Scan for the cell matching the given text and deliver its (X, Y) coordinate at center. 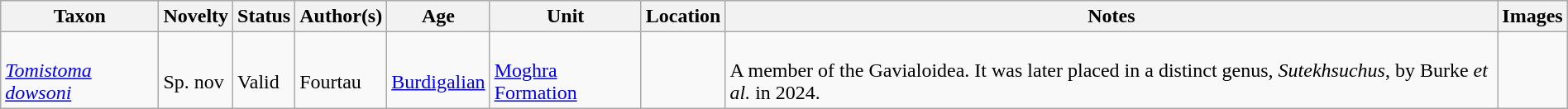
Notes (1111, 17)
Age (438, 17)
Status (265, 17)
Burdigalian (438, 70)
Moghra Formation (566, 70)
Sp. nov (196, 70)
Tomistoma dowsoni (79, 70)
Unit (566, 17)
Novelty (196, 17)
Valid (265, 70)
A member of the Gavialoidea. It was later placed in a distinct genus, Sutekhsuchus, by Burke et al. in 2024. (1111, 70)
Images (1532, 17)
Author(s) (341, 17)
Taxon (79, 17)
Location (683, 17)
Fourtau (341, 70)
